Locate the cell with the specified text and output its [X, Y] center coordinate. 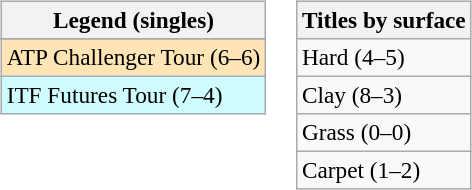
ATP Challenger Tour (6–6) [133, 57]
Clay (8–3) [384, 95]
Titles by surface [384, 20]
Carpet (1–2) [384, 171]
Grass (0–0) [384, 133]
Legend (singles) [133, 20]
ITF Futures Tour (7–4) [133, 95]
Hard (4–5) [384, 57]
